Detect which cell encompasses the target text, then output its (X, Y) center coordinate. 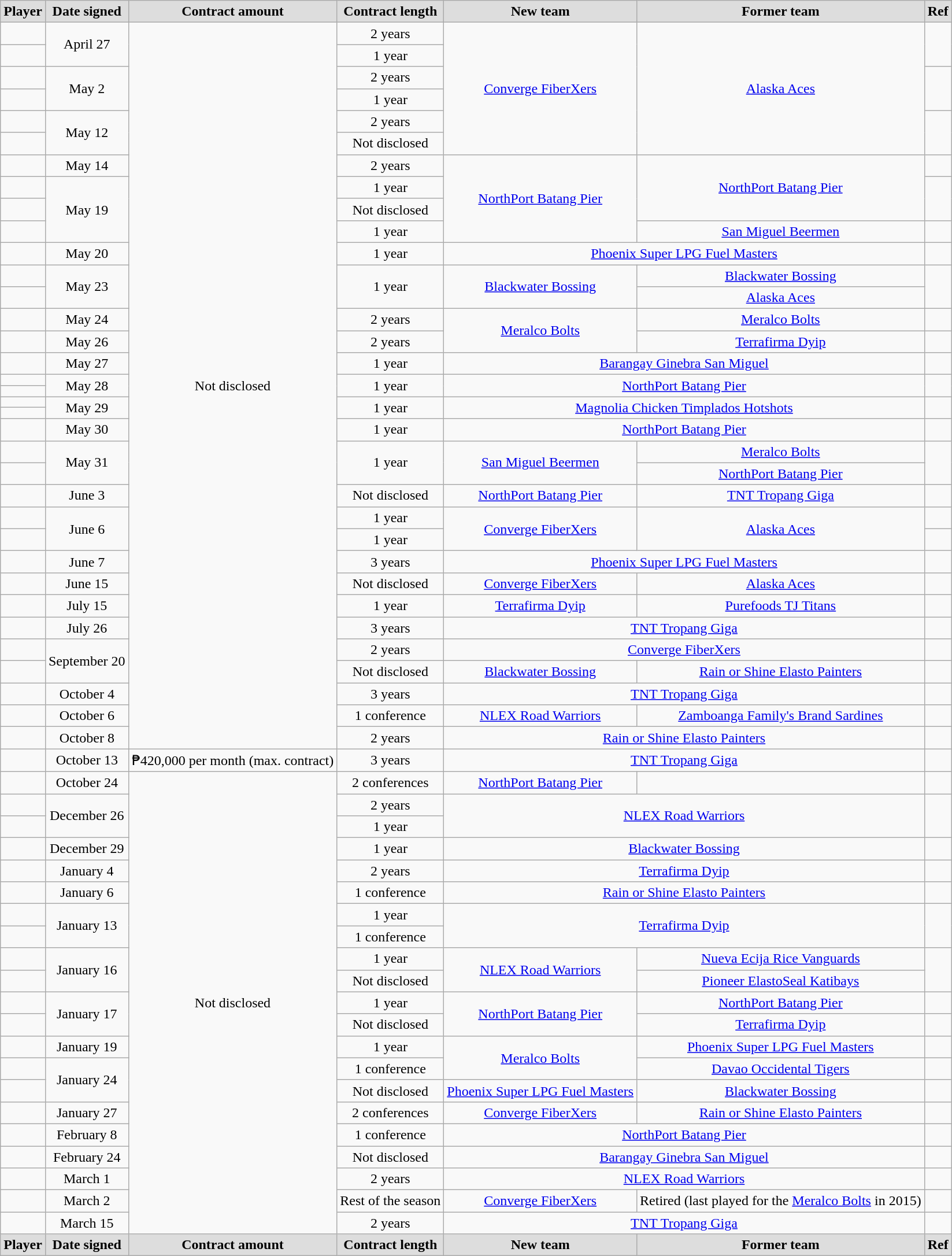
January 4 (87, 871)
January 6 (87, 893)
February 24 (87, 1157)
₱420,000 per month (max. contract) (232, 760)
March 1 (87, 1179)
Rest of the season (391, 1201)
June 6 (87, 529)
Purefoods TJ Titans (781, 605)
June 7 (87, 561)
October 8 (87, 738)
January 27 (87, 1113)
January 13 (87, 926)
October 13 (87, 760)
March 2 (87, 1201)
May 29 (87, 408)
Retired (last played for the Meralco Bolts in 2015) (781, 1201)
May 31 (87, 463)
May 27 (87, 364)
July 26 (87, 627)
Magnolia Chicken Timplados Hotshots (684, 408)
May 28 (87, 386)
Nueva Ecija Rice Vanguards (781, 959)
October 24 (87, 782)
April 27 (87, 45)
May 2 (87, 88)
May 14 (87, 165)
May 19 (87, 209)
December 26 (87, 815)
February 8 (87, 1135)
March 15 (87, 1223)
May 26 (87, 342)
June 3 (87, 496)
June 15 (87, 583)
May 12 (87, 132)
January 24 (87, 1080)
July 15 (87, 605)
Davao Occidental Tigers (781, 1069)
January 19 (87, 1047)
January 16 (87, 970)
January 17 (87, 1014)
May 23 (87, 287)
Zamboanga Family's Brand Sardines (781, 716)
October 6 (87, 716)
Pioneer ElastoSeal Katibays (781, 981)
May 20 (87, 253)
September 20 (87, 661)
May 24 (87, 320)
October 4 (87, 694)
May 30 (87, 430)
December 29 (87, 849)
